Capture the cell that displays the provided text and extract its [x, y] central coordinate. 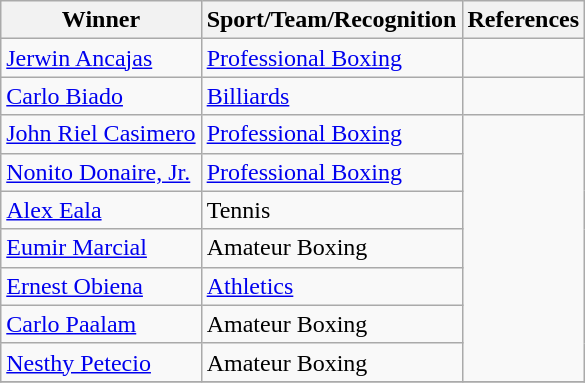
Winner [101, 20]
Eumir Marcial [101, 248]
John Riel Casimero [101, 134]
Billiards [332, 96]
Athletics [332, 286]
Carlo Paalam [101, 324]
References [524, 20]
Nesthy Petecio [101, 362]
Tennis [332, 210]
Ernest Obiena [101, 286]
Jerwin Ancajas [101, 58]
Sport/Team/Recognition [332, 20]
Nonito Donaire, Jr. [101, 172]
Carlo Biado [101, 96]
Alex Eala [101, 210]
